Find where the given text appears and provide that cell's center as [x, y] coordinate. 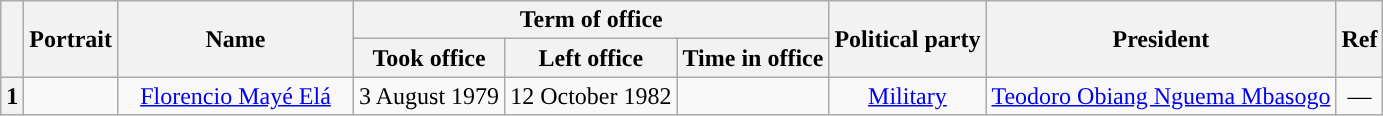
— [1360, 96]
Took office [430, 58]
Teodoro Obiang Nguema Mbasogo [1161, 96]
Time in office [753, 58]
Political party [908, 39]
Name [235, 39]
Left office [591, 58]
12 October 1982 [591, 96]
President [1161, 39]
Florencio Mayé Elá [235, 96]
Portrait [71, 39]
Term of office [592, 20]
1 [12, 96]
Ref [1360, 39]
3 August 1979 [430, 96]
Military [908, 96]
